Return the (x, y) coordinate for the center point of the cell that contains the specified text.  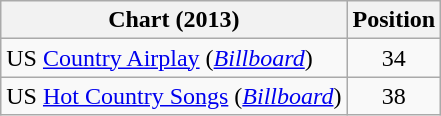
US Hot Country Songs (Billboard) (174, 96)
38 (394, 96)
Position (394, 20)
US Country Airplay (Billboard) (174, 58)
34 (394, 58)
Chart (2013) (174, 20)
